For the text-containing cell, return its midpoint in [X, Y] coordinate format. 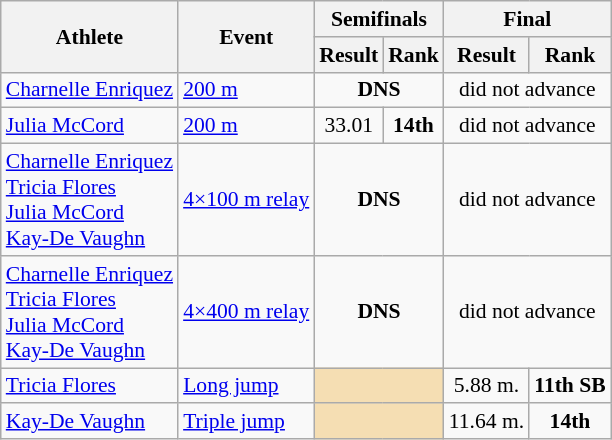
11.64 m. [486, 422]
Semifinals [378, 19]
4×400 m relay [246, 312]
4×100 m relay [246, 200]
Julia McCord [90, 126]
Tricia Flores [90, 386]
5.88 m. [486, 386]
Charnelle Enriquez [90, 90]
Triple jump [246, 422]
Final [528, 19]
11th SB [570, 386]
Athlete [90, 36]
Event [246, 36]
Kay-De Vaughn [90, 422]
33.01 [348, 126]
Long jump [246, 386]
